Extract the [x, y] coordinate from the center of the cell holding the provided text.  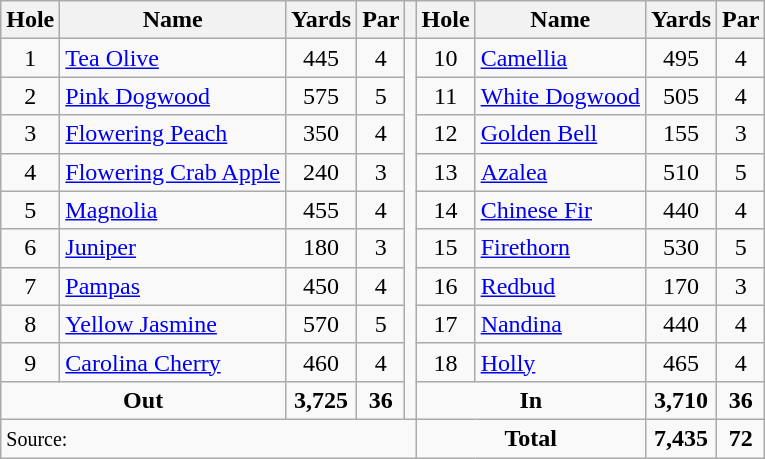
575 [322, 96]
3,710 [680, 400]
17 [446, 324]
Juniper [173, 248]
505 [680, 96]
Pink Dogwood [173, 96]
Carolina Cherry [173, 362]
170 [680, 286]
White Dogwood [560, 96]
13 [446, 172]
495 [680, 58]
Pampas [173, 286]
Yellow Jasmine [173, 324]
Holly [560, 362]
180 [322, 248]
Firethorn [560, 248]
11 [446, 96]
570 [322, 324]
Azalea [560, 172]
10 [446, 58]
12 [446, 134]
Total [530, 438]
Golden Bell [560, 134]
15 [446, 248]
14 [446, 210]
450 [322, 286]
Nandina [560, 324]
155 [680, 134]
Camellia [560, 58]
72 [741, 438]
9 [30, 362]
465 [680, 362]
7 [30, 286]
2 [30, 96]
Out [144, 400]
Tea Olive [173, 58]
18 [446, 362]
8 [30, 324]
510 [680, 172]
Chinese Fir [560, 210]
6 [30, 248]
240 [322, 172]
3,725 [322, 400]
455 [322, 210]
16 [446, 286]
Magnolia [173, 210]
Flowering Crab Apple [173, 172]
In [530, 400]
Redbud [560, 286]
460 [322, 362]
530 [680, 248]
445 [322, 58]
Flowering Peach [173, 134]
1 [30, 58]
7,435 [680, 438]
Source: [208, 438]
350 [322, 134]
